For the text-containing cell, return its midpoint in (X, Y) coordinate format. 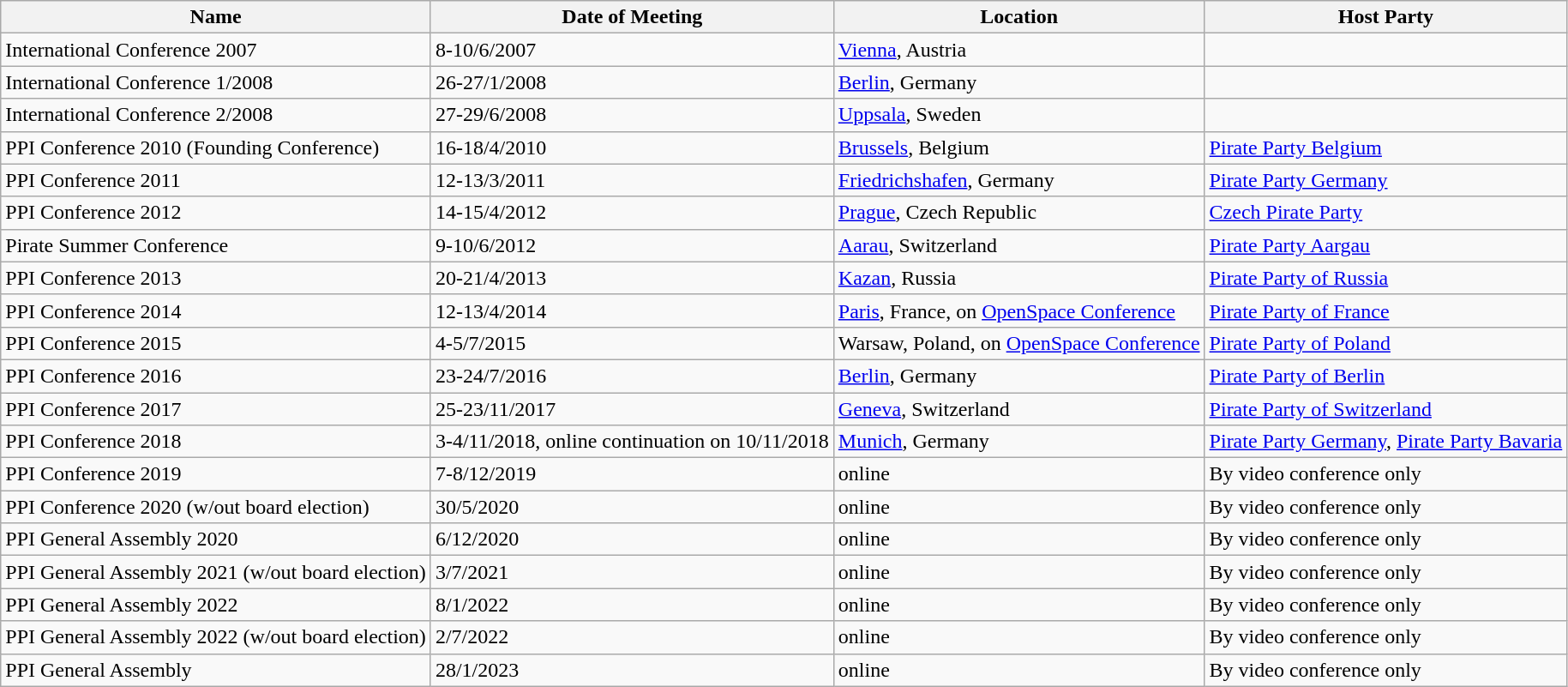
Pirate Party of Russia (1385, 278)
Kazan, Russia (1018, 278)
Pirate Party of France (1385, 310)
20-21/4/2013 (632, 278)
PPI Conference 2015 (216, 343)
PPI Conference 2020 (w/out board election) (216, 507)
Pirate Party Germany (1385, 180)
Pirate Party of Switzerland (1385, 409)
12-13/3/2011 (632, 180)
Date of Meeting (632, 17)
Location (1018, 17)
Czech Pirate Party (1385, 213)
PPI Conference 2018 (216, 442)
Friedrichshafen, Germany (1018, 180)
International Conference 1/2008 (216, 82)
Pirate Party Aargau (1385, 245)
PPI General Assembly 2020 (216, 539)
16-18/4/2010 (632, 148)
30/5/2020 (632, 507)
PPI Conference 2010 (Founding Conference) (216, 148)
Prague, Czech Republic (1018, 213)
Pirate Summer Conference (216, 245)
Host Party (1385, 17)
Pirate Party Germany, Pirate Party Bavaria (1385, 442)
7-8/12/2019 (632, 474)
25-23/11/2017 (632, 409)
4-5/7/2015 (632, 343)
International Conference 2007 (216, 50)
27-29/6/2008 (632, 115)
23-24/7/2016 (632, 376)
26-27/1/2008 (632, 82)
Munich, Germany (1018, 442)
8/1/2022 (632, 605)
Brussels, Belgium (1018, 148)
PPI General Assembly 2021 (w/out board election) (216, 572)
9-10/6/2012 (632, 245)
Pirate Party Belgium (1385, 148)
Geneva, Switzerland (1018, 409)
PPI Conference 2011 (216, 180)
Vienna, Austria (1018, 50)
14-15/4/2012 (632, 213)
3/7/2021 (632, 572)
PPI General Assembly 2022 (w/out board election) (216, 637)
Paris, France, on OpenSpace Conference (1018, 310)
6/12/2020 (632, 539)
2/7/2022 (632, 637)
Warsaw, Poland, on OpenSpace Conference (1018, 343)
Pirate Party of Berlin (1385, 376)
International Conference 2/2008 (216, 115)
PPI Conference 2012 (216, 213)
Aarau, Switzerland (1018, 245)
PPI Conference 2019 (216, 474)
PPI Conference 2014 (216, 310)
PPI Conference 2013 (216, 278)
28/1/2023 (632, 670)
PPI General Assembly 2022 (216, 605)
Name (216, 17)
Pirate Party of Poland (1385, 343)
Uppsala, Sweden (1018, 115)
PPI Conference 2017 (216, 409)
PPI General Assembly (216, 670)
3-4/11/2018, online continuation on 10/11/2018 (632, 442)
12-13/4/2014 (632, 310)
PPI Conference 2016 (216, 376)
8-10/6/2007 (632, 50)
